Detect which cell encompasses the target text, then output its [X, Y] center coordinate. 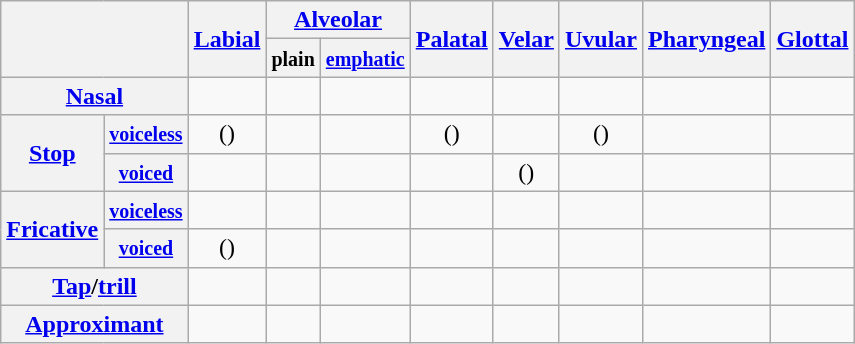
Approximant [94, 324]
Tap/trill [94, 286]
Velar [526, 39]
Stop [52, 153]
Alveolar [338, 20]
Labial [227, 39]
emphatic [365, 58]
Glottal [812, 39]
Uvular [600, 39]
Pharyngeal [707, 39]
plain [293, 58]
Nasal [94, 96]
Fricative [52, 229]
Palatal [452, 39]
